Detect which cell encompasses the target text, then output its [x, y] center coordinate. 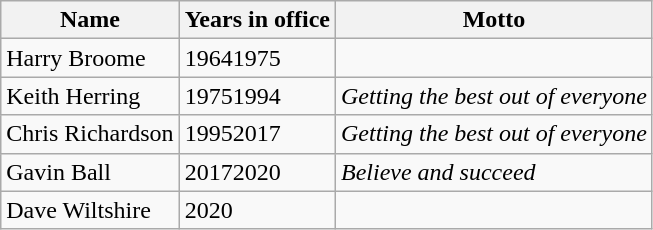
Name [90, 20]
Years in office [257, 20]
Gavin Ball [90, 172]
2020 [257, 210]
Believe and succeed [494, 172]
Harry Broome [90, 58]
19641975 [257, 58]
19751994 [257, 96]
20172020 [257, 172]
Dave Wiltshire [90, 210]
Motto [494, 20]
19952017 [257, 134]
Chris Richardson [90, 134]
Keith Herring [90, 96]
